For the text-containing cell, return its midpoint in [x, y] coordinate format. 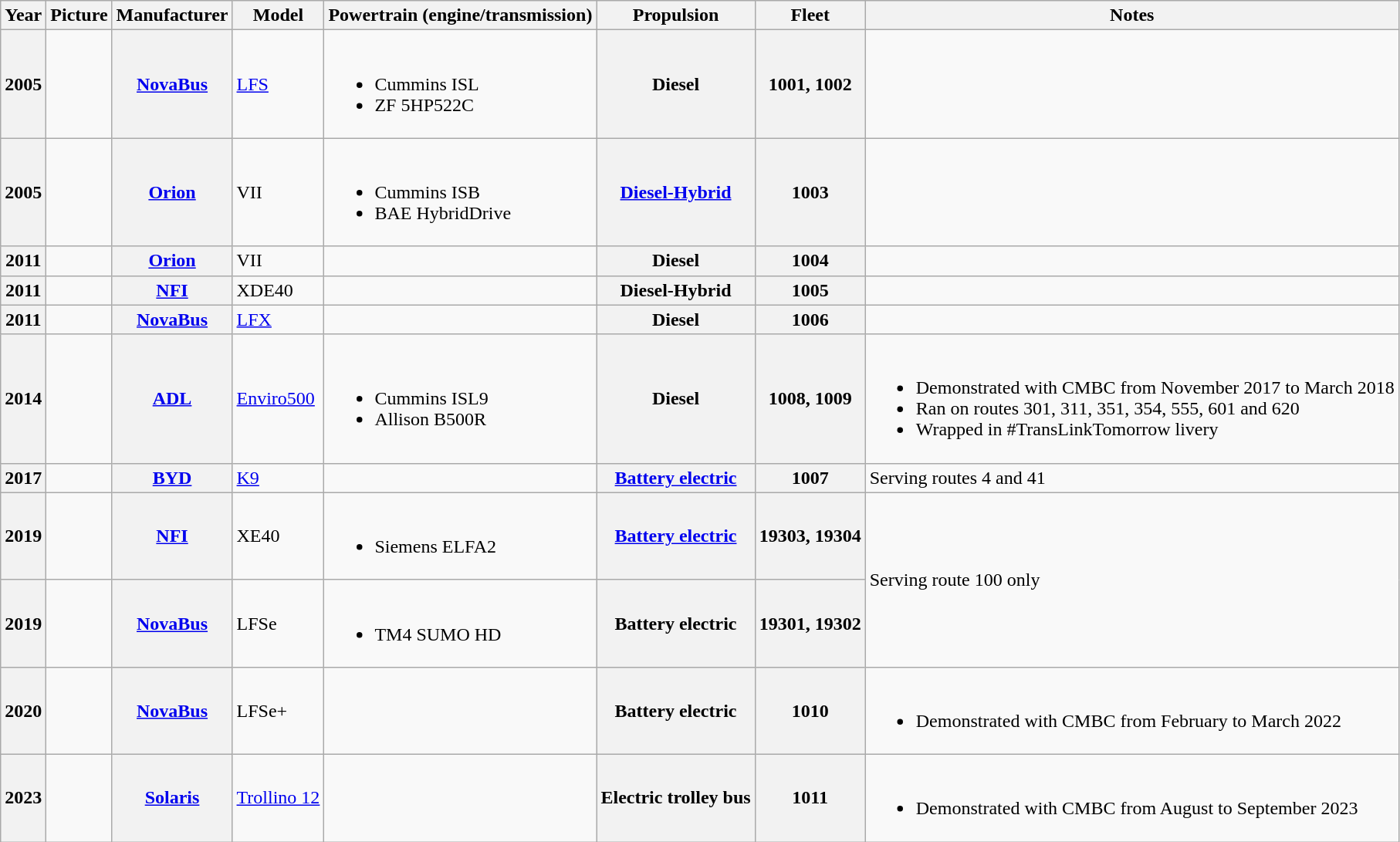
Serving routes 4 and 41 [1131, 478]
Enviro500 [278, 398]
Powertrain (engine/transmission) [460, 15]
1008, 1009 [810, 398]
1007 [810, 478]
Trollino 12 [278, 798]
Solaris [172, 798]
Cummins ISLZF 5HP522C [460, 84]
LFSe [278, 624]
1006 [810, 320]
LFX [278, 320]
Manufacturer [172, 15]
Fleet [810, 15]
Picture [79, 15]
Siemens ELFA2 [460, 536]
Demonstrated with CMBC from February to March 2022 [1131, 710]
1010 [810, 710]
Serving route 100 only [1131, 580]
K9 [278, 478]
2020 [23, 710]
Electric trolley bus [676, 798]
19303, 19304 [810, 536]
XDE40 [278, 290]
19301, 19302 [810, 624]
Notes [1131, 15]
LFSe+ [278, 710]
1003 [810, 192]
2023 [23, 798]
Model [278, 15]
Year [23, 15]
1001, 1002 [810, 84]
1011 [810, 798]
Demonstrated with CMBC from November 2017 to March 2018Ran on routes 301, 311, 351, 354, 555, 601 and 620Wrapped in #TransLinkTomorrow livery [1131, 398]
Propulsion [676, 15]
LFS [278, 84]
ADL [172, 398]
TM4 SUMO HD [460, 624]
2014 [23, 398]
1004 [810, 261]
Cummins ISL9Allison B500R [460, 398]
1005 [810, 290]
XE40 [278, 536]
BYD [172, 478]
2017 [23, 478]
Demonstrated with CMBC from August to September 2023 [1131, 798]
Cummins ISBBAE HybridDrive [460, 192]
